Scan for the cell matching the given text and deliver its [x, y] coordinate at center. 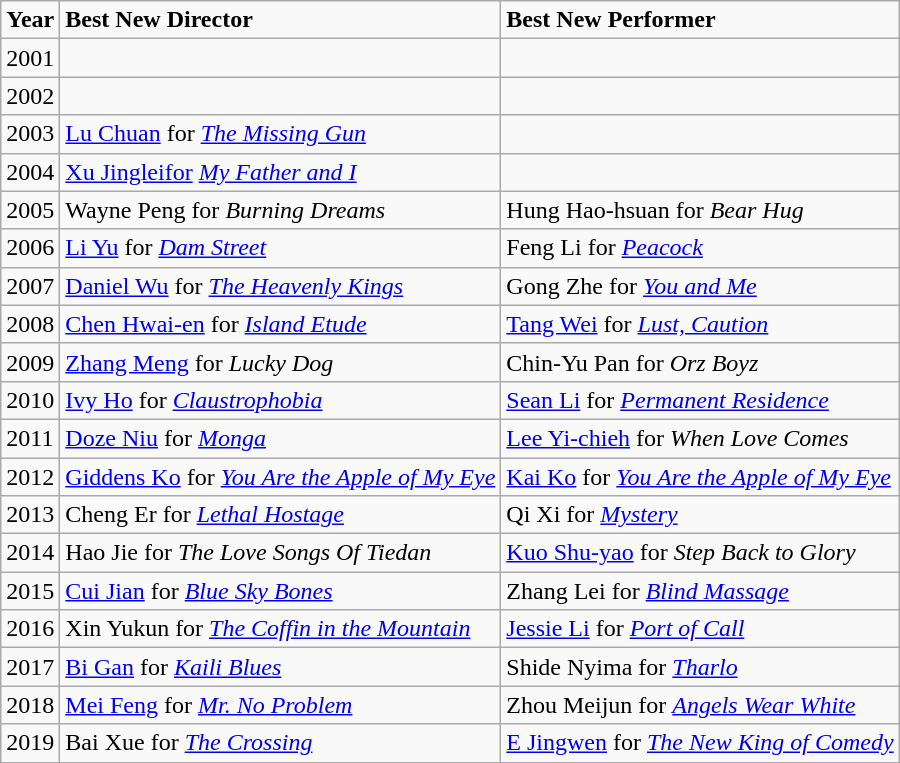
Zhang Meng for Lucky Dog [280, 362]
Gong Zhe for You and Me [700, 286]
Kuo Shu-yao for Step Back to Glory [700, 553]
Hung Hao-hsuan for Bear Hug [700, 210]
Xu Jingleifor My Father and I [280, 172]
Hao Jie for The Love Songs Of Tiedan [280, 553]
Best New Director [280, 20]
E Jingwen for The New King of Comedy [700, 743]
2008 [30, 324]
Ivy Ho for Claustrophobia [280, 400]
2019 [30, 743]
Jessie Li for Port of Call [700, 629]
Chin-Yu Pan for Orz Boyz [700, 362]
2013 [30, 515]
2012 [30, 477]
Chen Hwai-en for Island Etude [280, 324]
Feng Li for Peacock [700, 248]
2004 [30, 172]
2001 [30, 58]
Zhang Lei for Blind Massage [700, 591]
Doze Niu for Monga [280, 438]
Bi Gan for Kaili Blues [280, 667]
Bai Xue for The Crossing [280, 743]
2003 [30, 134]
Kai Ko for You Are the Apple of My Eye [700, 477]
Xin Yukun for The Coffin in the Mountain [280, 629]
2002 [30, 96]
Daniel Wu for The Heavenly Kings [280, 286]
2007 [30, 286]
2016 [30, 629]
Qi Xi for Mystery [700, 515]
Year [30, 20]
Lee Yi-chieh for When Love Comes [700, 438]
Mei Feng for Mr. No Problem [280, 705]
Zhou Meijun for Angels Wear White [700, 705]
2011 [30, 438]
Sean Li for Permanent Residence [700, 400]
2009 [30, 362]
Lu Chuan for The Missing Gun [280, 134]
Cui Jian for Blue Sky Bones [280, 591]
Li Yu for Dam Street [280, 248]
2015 [30, 591]
Shide Nyima for Tharlo [700, 667]
2017 [30, 667]
Wayne Peng for Burning Dreams [280, 210]
2014 [30, 553]
Cheng Er for Lethal Hostage [280, 515]
2010 [30, 400]
Giddens Ko for You Are the Apple of My Eye [280, 477]
2006 [30, 248]
Tang Wei for Lust, Caution [700, 324]
2005 [30, 210]
Best New Performer [700, 20]
2018 [30, 705]
